Detect which cell encompasses the target text, then output its (x, y) center coordinate. 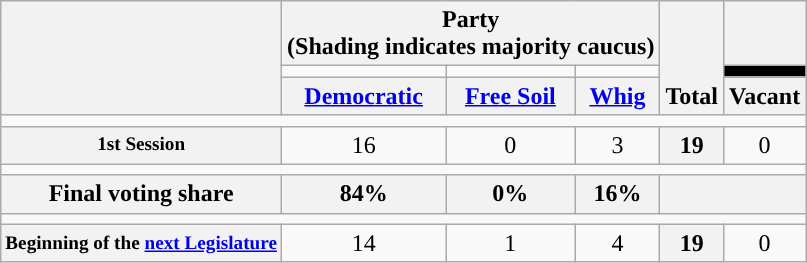
Final voting share (142, 194)
Vacant (764, 96)
14 (364, 243)
16% (618, 194)
Total (692, 58)
1 (510, 243)
84% (364, 194)
16 (364, 145)
0% (510, 194)
Beginning of the next Legislature (142, 243)
3 (618, 145)
1st Session (142, 145)
Democratic (364, 96)
Free Soil (510, 96)
4 (618, 243)
Whig (618, 96)
Party (Shading indicates majority caucus) (471, 34)
